Determine the [X, Y] coordinate at the center of the cell enclosing the given text.  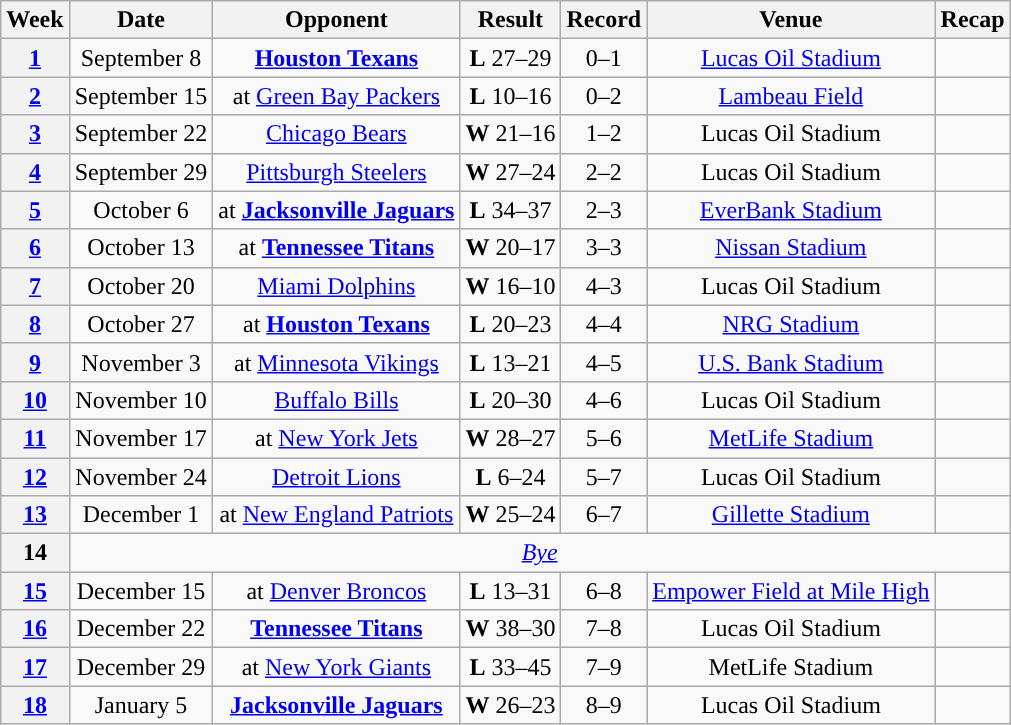
Bye [540, 553]
November 10 [141, 400]
7 [35, 286]
Houston Texans [336, 58]
L 6–24 [510, 477]
at Green Bay Packers [336, 96]
W 28–27 [510, 438]
10 [35, 400]
October 13 [141, 248]
7–8 [604, 629]
October 27 [141, 324]
2 [35, 96]
0–2 [604, 96]
18 [35, 705]
at Denver Broncos [336, 591]
Venue [791, 20]
at Minnesota Vikings [336, 362]
2–3 [604, 210]
6–8 [604, 591]
L 10–16 [510, 96]
L 27–29 [510, 58]
Record [604, 20]
5 [35, 210]
Opponent [336, 20]
W 25–24 [510, 515]
October 6 [141, 210]
1–2 [604, 134]
at New England Patriots [336, 515]
12 [35, 477]
7–9 [604, 667]
L 34–37 [510, 210]
5–6 [604, 438]
Nissan Stadium [791, 248]
Miami Dolphins [336, 286]
5–7 [604, 477]
4–5 [604, 362]
Lambeau Field [791, 96]
8–9 [604, 705]
W 38–30 [510, 629]
W 16–10 [510, 286]
L 33–45 [510, 667]
Recap [972, 20]
W 21–16 [510, 134]
at New York Giants [336, 667]
11 [35, 438]
3 [35, 134]
L 13–31 [510, 591]
17 [35, 667]
November 17 [141, 438]
4 [35, 172]
Result [510, 20]
NRG Stadium [791, 324]
4–4 [604, 324]
14 [35, 553]
EverBank Stadium [791, 210]
December 1 [141, 515]
Empower Field at Mile High [791, 591]
Detroit Lions [336, 477]
January 5 [141, 705]
September 15 [141, 96]
3–3 [604, 248]
December 15 [141, 591]
Gillette Stadium [791, 515]
Jacksonville Jaguars [336, 705]
Tennessee Titans [336, 629]
W 27–24 [510, 172]
Buffalo Bills [336, 400]
6–7 [604, 515]
September 8 [141, 58]
4–6 [604, 400]
1 [35, 58]
September 29 [141, 172]
Chicago Bears [336, 134]
L 20–23 [510, 324]
U.S. Bank Stadium [791, 362]
9 [35, 362]
W 26–23 [510, 705]
November 24 [141, 477]
at Tennessee Titans [336, 248]
16 [35, 629]
at Jacksonville Jaguars [336, 210]
at Houston Texans [336, 324]
W 20–17 [510, 248]
December 22 [141, 629]
0–1 [604, 58]
at New York Jets [336, 438]
Date [141, 20]
4–3 [604, 286]
November 3 [141, 362]
September 22 [141, 134]
8 [35, 324]
L 20–30 [510, 400]
Pittsburgh Steelers [336, 172]
6 [35, 248]
15 [35, 591]
December 29 [141, 667]
L 13–21 [510, 362]
Week [35, 20]
13 [35, 515]
October 20 [141, 286]
2–2 [604, 172]
